Output the (X, Y) coordinate of the center of the cell containing the given text.  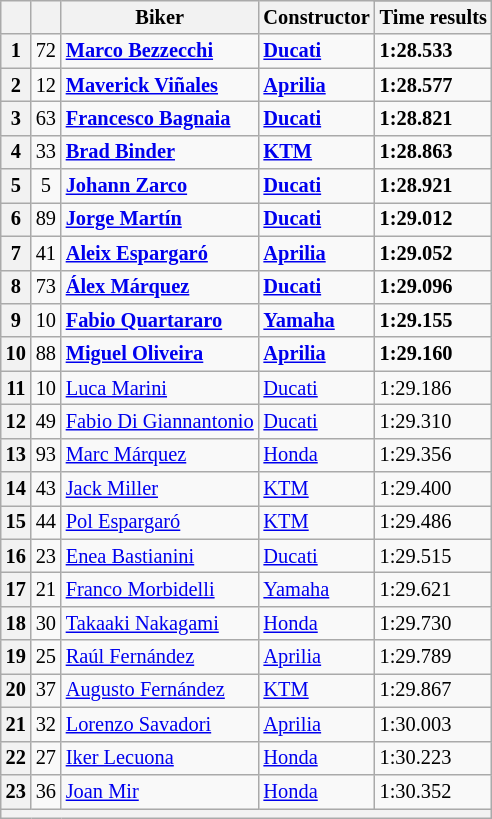
73 (46, 287)
1:29.012 (434, 219)
1:30.352 (434, 791)
15 (16, 522)
Raúl Fernández (160, 657)
Fabio Di Giannantonio (160, 421)
Iker Lecuona (160, 758)
Biker (160, 17)
1:29.160 (434, 354)
2 (16, 85)
63 (46, 118)
Time results (434, 17)
Maverick Viñales (160, 85)
Pol Espargaró (160, 522)
89 (46, 219)
88 (46, 354)
Lorenzo Savadori (160, 724)
30 (46, 623)
1:29.515 (434, 556)
Brad Binder (160, 152)
20 (16, 690)
1:28.863 (434, 152)
22 (16, 758)
Miguel Oliveira (160, 354)
13 (16, 455)
25 (46, 657)
1:29.867 (434, 690)
1:28.577 (434, 85)
1 (16, 51)
Augusto Fernández (160, 690)
Luca Marini (160, 388)
1:29.789 (434, 657)
8 (16, 287)
Aleix Espargaró (160, 253)
1:29.052 (434, 253)
1:29.730 (434, 623)
1:29.310 (434, 421)
72 (46, 51)
11 (16, 388)
1:28.821 (434, 118)
Franco Morbidelli (160, 589)
41 (46, 253)
33 (46, 152)
Jorge Martín (160, 219)
44 (46, 522)
17 (16, 589)
1:28.533 (434, 51)
37 (46, 690)
Francesco Bagnaia (160, 118)
19 (16, 657)
6 (16, 219)
1:30.223 (434, 758)
Constructor (317, 17)
27 (46, 758)
Fabio Quartararo (160, 320)
1:29.621 (434, 589)
3 (16, 118)
1:28.921 (434, 186)
36 (46, 791)
1:29.186 (434, 388)
7 (16, 253)
1:29.356 (434, 455)
1:30.003 (434, 724)
1:29.486 (434, 522)
4 (16, 152)
93 (46, 455)
1:29.096 (434, 287)
49 (46, 421)
9 (16, 320)
1:29.155 (434, 320)
Jack Miller (160, 489)
32 (46, 724)
Johann Zarco (160, 186)
Takaaki Nakagami (160, 623)
14 (16, 489)
Marc Márquez (160, 455)
16 (16, 556)
1:29.400 (434, 489)
Joan Mir (160, 791)
43 (46, 489)
18 (16, 623)
Marco Bezzecchi (160, 51)
Álex Márquez (160, 287)
Enea Bastianini (160, 556)
